For the text-containing cell, return its midpoint in [x, y] coordinate format. 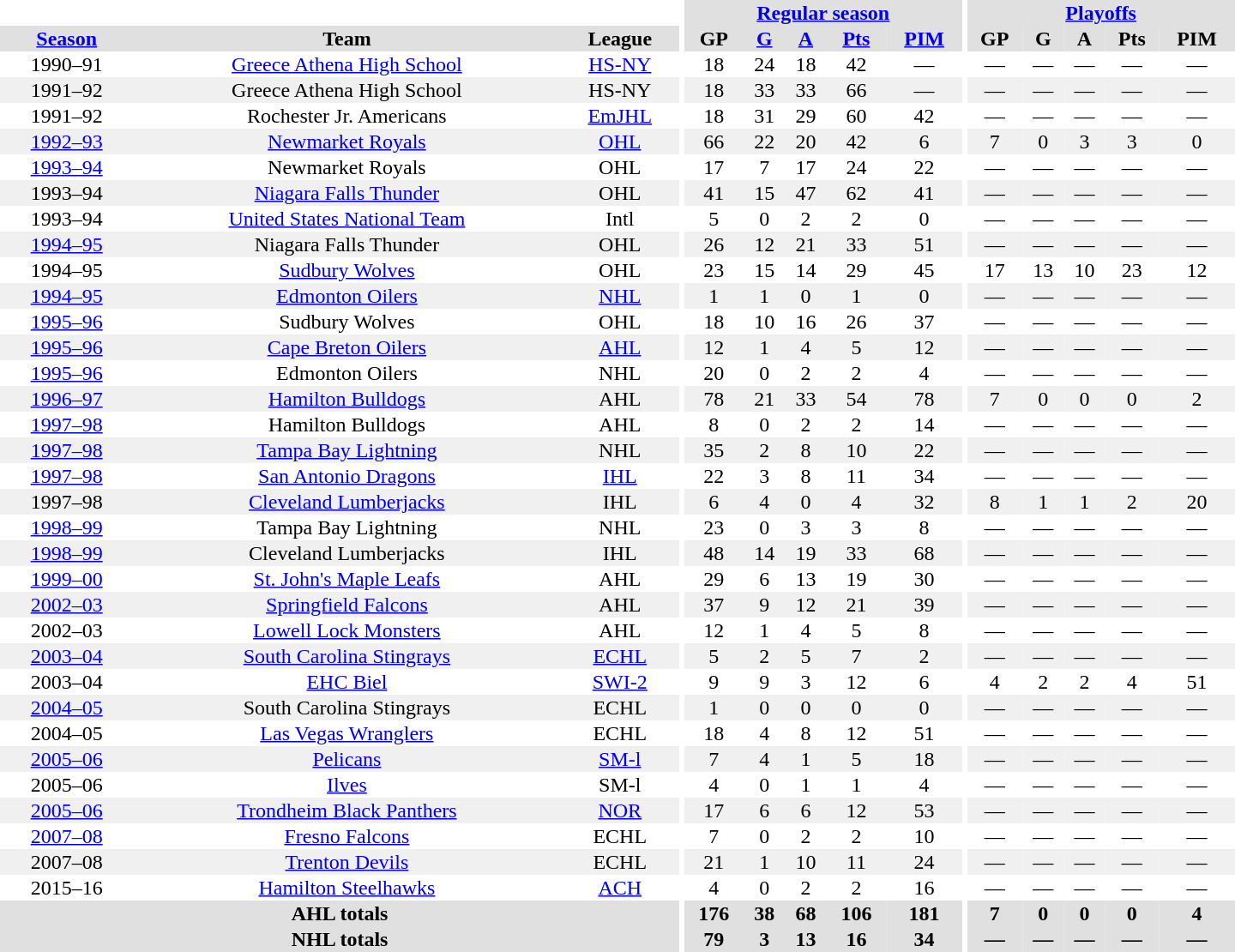
39 [925, 605]
79 [714, 939]
60 [857, 116]
League [619, 39]
EHC Biel [346, 682]
Playoffs [1101, 13]
Trondheim Black Panthers [346, 810]
NHL totals [340, 939]
47 [805, 193]
Season [67, 39]
30 [925, 579]
Team [346, 39]
1999–00 [67, 579]
United States National Team [346, 219]
181 [925, 913]
Rochester Jr. Americans [346, 116]
Ilves [346, 785]
AHL totals [340, 913]
1992–93 [67, 142]
48 [714, 553]
38 [764, 913]
Cape Breton Oilers [346, 347]
Las Vegas Wranglers [346, 733]
ACH [619, 888]
32 [925, 502]
San Antonio Dragons [346, 476]
31 [764, 116]
EmJHL [619, 116]
Pelicans [346, 759]
NOR [619, 810]
Intl [619, 219]
62 [857, 193]
St. John's Maple Leafs [346, 579]
Fresno Falcons [346, 836]
Springfield Falcons [346, 605]
1996–97 [67, 399]
Regular season [822, 13]
Trenton Devils [346, 862]
Lowell Lock Monsters [346, 630]
2015–16 [67, 888]
Hamilton Steelhawks [346, 888]
35 [714, 450]
176 [714, 913]
106 [857, 913]
54 [857, 399]
SWI-2 [619, 682]
45 [925, 270]
1990–91 [67, 64]
53 [925, 810]
